Return the [X, Y] coordinate for the center point of the cell that contains the specified text.  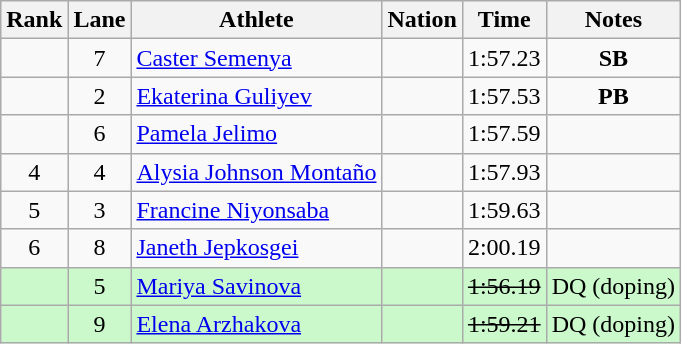
Caster Semenya [256, 58]
1:59.63 [504, 210]
Athlete [256, 20]
Elena Arzhakova [256, 324]
9 [100, 324]
2:00.19 [504, 248]
1:57.93 [504, 172]
Francine Niyonsaba [256, 210]
7 [100, 58]
Mariya Savinova [256, 286]
Time [504, 20]
3 [100, 210]
Pamela Jelimo [256, 134]
Notes [613, 20]
1:57.59 [504, 134]
Lane [100, 20]
1:59.21 [504, 324]
Nation [422, 20]
PB [613, 96]
Alysia Johnson Montaño [256, 172]
SB [613, 58]
Janeth Jepkosgei [256, 248]
1:57.23 [504, 58]
8 [100, 248]
Ekaterina Guliyev [256, 96]
2 [100, 96]
1:57.53 [504, 96]
Rank [34, 20]
1:56.19 [504, 286]
